Provide the (x, y) coordinate of the cell's center where the given text is located.  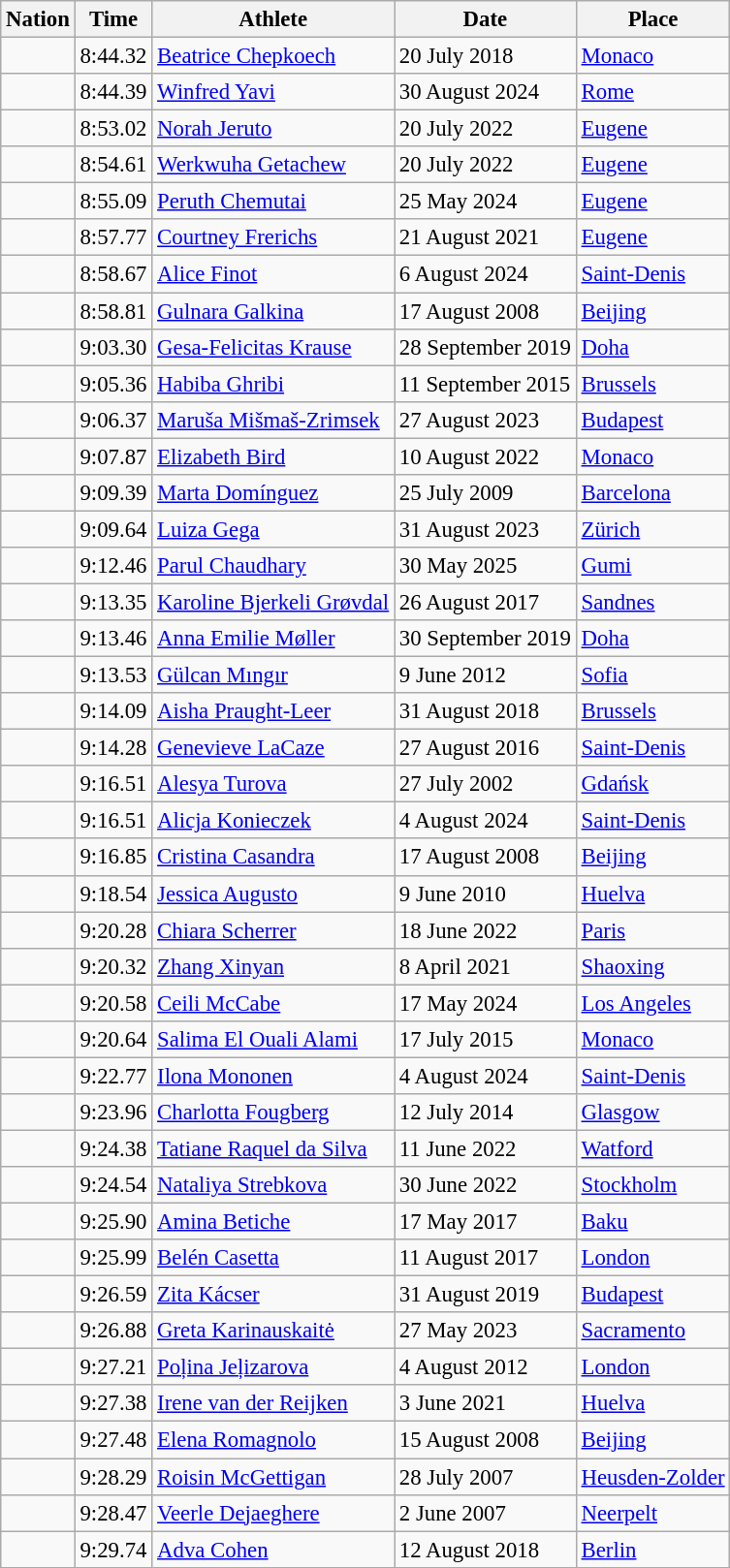
Watford (653, 1148)
9:14.09 (113, 711)
17 July 2015 (485, 1040)
4 August 2012 (485, 1367)
9:14.28 (113, 748)
Amina Betiche (273, 1222)
9:27.38 (113, 1404)
Marta Domínguez (273, 493)
Ilona Mononen (273, 1076)
Genevieve LaCaze (273, 748)
30 June 2022 (485, 1185)
Gdańsk (653, 784)
2 June 2007 (485, 1513)
Roisin McGettigan (273, 1477)
30 August 2024 (485, 92)
Sofia (653, 675)
Zhang Xinyan (273, 966)
Paris (653, 930)
Rome (653, 92)
31 August 2019 (485, 1295)
9:26.59 (113, 1295)
Cristina Casandra (273, 858)
9:28.47 (113, 1513)
9 June 2012 (485, 675)
6 August 2024 (485, 274)
9:20.64 (113, 1040)
Elena Romagnolo (273, 1440)
31 August 2023 (485, 529)
17 May 2017 (485, 1222)
Beatrice Chepkoech (273, 56)
Athlete (273, 19)
9:05.36 (113, 384)
11 September 2015 (485, 384)
Nataliya Strebkova (273, 1185)
9:28.29 (113, 1477)
3 June 2021 (485, 1404)
8 April 2021 (485, 966)
8:58.81 (113, 311)
Jessica Augusto (273, 894)
8:53.02 (113, 129)
Winfred Yavi (273, 92)
9:22.77 (113, 1076)
9:07.87 (113, 456)
8:55.09 (113, 202)
20 July 2018 (485, 56)
Alesya Turova (273, 784)
9:24.38 (113, 1148)
9:29.74 (113, 1550)
27 May 2023 (485, 1331)
9:13.46 (113, 639)
25 May 2024 (485, 202)
Neerpelt (653, 1513)
9:23.96 (113, 1113)
Poļina Jeļizarova (273, 1367)
9:24.54 (113, 1185)
25 July 2009 (485, 493)
31 August 2018 (485, 711)
Aisha Praught-Leer (273, 711)
9:13.53 (113, 675)
9:20.28 (113, 930)
12 August 2018 (485, 1550)
Courtney Frerichs (273, 237)
Peruth Chemutai (273, 202)
Gulnara Galkina (273, 311)
27 July 2002 (485, 784)
Irene van der Reijken (273, 1404)
Date (485, 19)
Werkwuha Getachew (273, 165)
Karoline Bjerkeli Grøvdal (273, 602)
Habiba Ghribi (273, 384)
Anna Emilie Møller (273, 639)
Barcelona (653, 493)
Gülcan Mıngır (273, 675)
9:09.39 (113, 493)
Los Angeles (653, 1003)
9:13.35 (113, 602)
Shaoxing (653, 966)
9:20.32 (113, 966)
9:12.46 (113, 566)
Time (113, 19)
Greta Karinauskaitė (273, 1331)
Zürich (653, 529)
Glasgow (653, 1113)
9:26.88 (113, 1331)
27 August 2016 (485, 748)
9:20.58 (113, 1003)
Sacramento (653, 1331)
9:18.54 (113, 894)
Zita Kácser (273, 1295)
15 August 2008 (485, 1440)
Belén Casetta (273, 1258)
Charlotta Fougberg (273, 1113)
11 August 2017 (485, 1258)
30 May 2025 (485, 566)
Elizabeth Bird (273, 456)
Ceili McCabe (273, 1003)
Adva Cohen (273, 1550)
17 May 2024 (485, 1003)
Chiara Scherrer (273, 930)
28 September 2019 (485, 347)
9:16.85 (113, 858)
9:06.37 (113, 420)
8:57.77 (113, 237)
Luiza Gega (273, 529)
26 August 2017 (485, 602)
9:25.90 (113, 1222)
8:44.32 (113, 56)
9:03.30 (113, 347)
Berlin (653, 1550)
Nation (38, 19)
9:27.48 (113, 1440)
8:54.61 (113, 165)
Veerle Dejaeghere (273, 1513)
Baku (653, 1222)
Heusden-Zolder (653, 1477)
Norah Jeruto (273, 129)
8:44.39 (113, 92)
Salima El Ouali Alami (273, 1040)
Parul Chaudhary (273, 566)
18 June 2022 (485, 930)
9 June 2010 (485, 894)
Sandnes (653, 602)
Stockholm (653, 1185)
Gumi (653, 566)
Tatiane Raquel da Silva (273, 1148)
30 September 2019 (485, 639)
Alice Finot (273, 274)
Maruša Mišmaš-Zrimsek (273, 420)
9:25.99 (113, 1258)
Place (653, 19)
28 July 2007 (485, 1477)
10 August 2022 (485, 456)
Gesa-Felicitas Krause (273, 347)
Alicja Konieczek (273, 821)
11 June 2022 (485, 1148)
12 July 2014 (485, 1113)
21 August 2021 (485, 237)
8:58.67 (113, 274)
9:09.64 (113, 529)
9:27.21 (113, 1367)
27 August 2023 (485, 420)
